Determine the [x, y] coordinate at the center of the cell enclosing the given text.  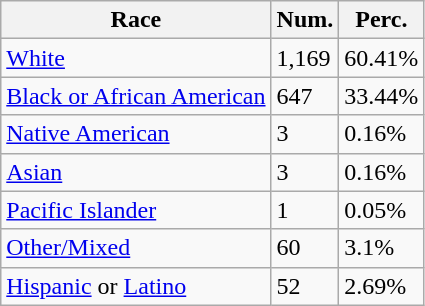
Num. [305, 20]
1 [305, 210]
33.44% [382, 96]
0.05% [382, 210]
Native American [136, 134]
2.69% [382, 286]
3.1% [382, 248]
Hispanic or Latino [136, 286]
647 [305, 96]
White [136, 58]
Asian [136, 172]
52 [305, 286]
Other/Mixed [136, 248]
Black or African American [136, 96]
1,169 [305, 58]
Pacific Islander [136, 210]
Perc. [382, 20]
60 [305, 248]
60.41% [382, 58]
Race [136, 20]
